Return the [x, y] coordinate for the center point of the cell that contains the specified text.  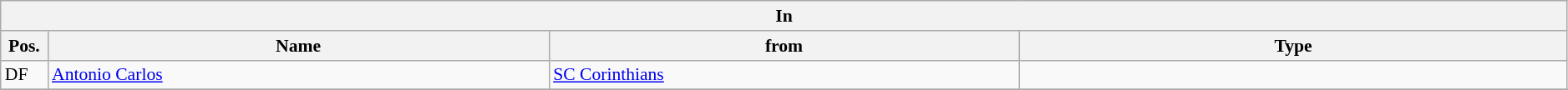
In [784, 16]
Pos. [24, 46]
DF [24, 75]
Antonio Carlos [298, 75]
SC Corinthians [784, 75]
from [784, 46]
Type [1293, 46]
Name [298, 46]
